Search for the cell housing the specified text and yield its [X, Y] center coordinate. 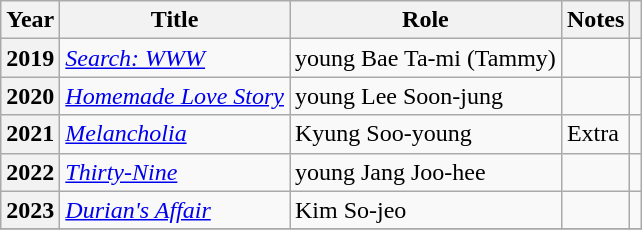
2022 [30, 172]
young Bae Ta-mi (Tammy) [426, 58]
Notes [595, 20]
Title [175, 20]
2021 [30, 134]
Year [30, 20]
2020 [30, 96]
Search: WWW [175, 58]
young Lee Soon-jung [426, 96]
Homemade Love Story [175, 96]
Role [426, 20]
young Jang Joo-hee [426, 172]
2023 [30, 210]
Thirty-Nine [175, 172]
Kim So-jeo [426, 210]
Melancholia [175, 134]
Kyung Soo-young [426, 134]
Durian's Affair [175, 210]
Extra [595, 134]
2019 [30, 58]
